Scan for the cell matching the given text and deliver its (x, y) coordinate at center. 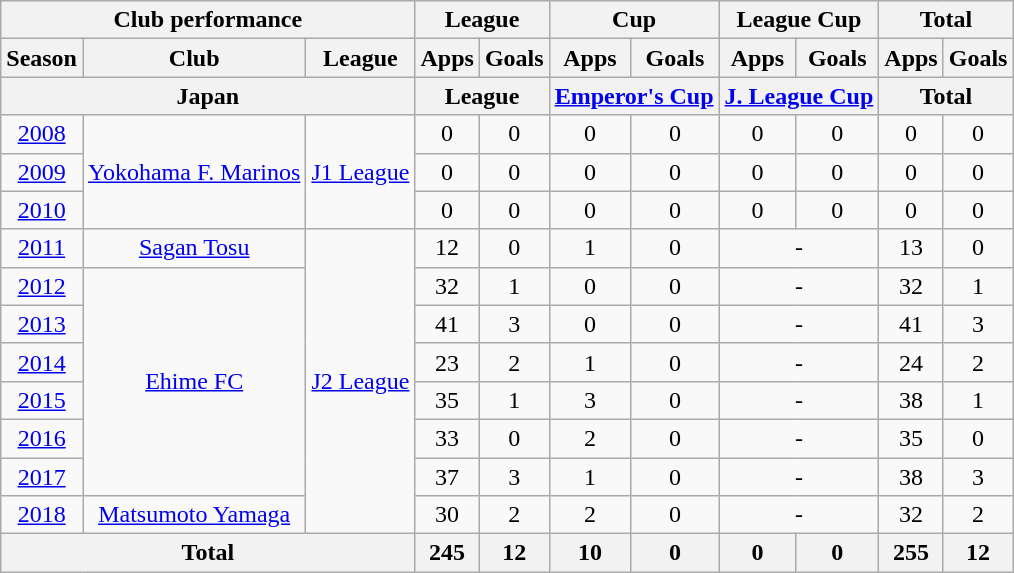
J. League Cup (799, 96)
League Cup (799, 20)
Matsumoto Yamaga (194, 515)
2016 (42, 438)
2011 (42, 248)
2013 (42, 324)
33 (447, 438)
Club performance (208, 20)
Season (42, 58)
37 (447, 477)
2008 (42, 134)
2009 (42, 172)
2018 (42, 515)
30 (447, 515)
24 (911, 362)
10 (590, 553)
J1 League (360, 172)
Club (194, 58)
23 (447, 362)
255 (911, 553)
2017 (42, 477)
Emperor's Cup (634, 96)
Sagan Tosu (194, 248)
2015 (42, 400)
Yokohama F. Marinos (194, 172)
2012 (42, 286)
245 (447, 553)
2010 (42, 210)
Cup (634, 20)
J2 League (360, 381)
2014 (42, 362)
Ehime FC (194, 381)
Japan (208, 96)
13 (911, 248)
